Detect which cell encompasses the target text, then output its [x, y] center coordinate. 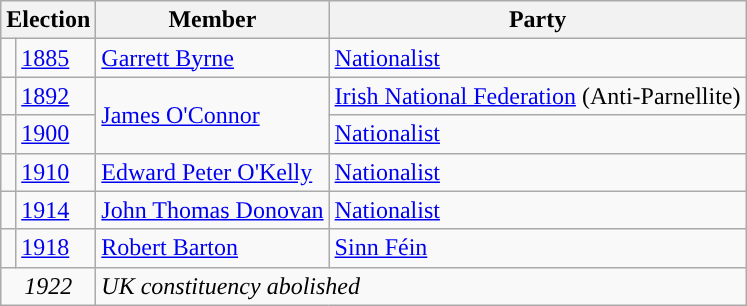
John Thomas Donovan [212, 210]
Irish National Federation (Anti-Parnellite) [538, 96]
Edward Peter O'Kelly [212, 172]
1910 [56, 172]
1922 [48, 286]
UK constituency abolished [421, 286]
Sinn Féin [538, 248]
1900 [56, 134]
1914 [56, 210]
James O'Connor [212, 115]
Member [212, 20]
Robert Barton [212, 248]
Garrett Byrne [212, 58]
Election [48, 20]
1885 [56, 58]
1892 [56, 96]
Party [538, 20]
1918 [56, 248]
